Capture the cell that displays the provided text and extract its (X, Y) central coordinate. 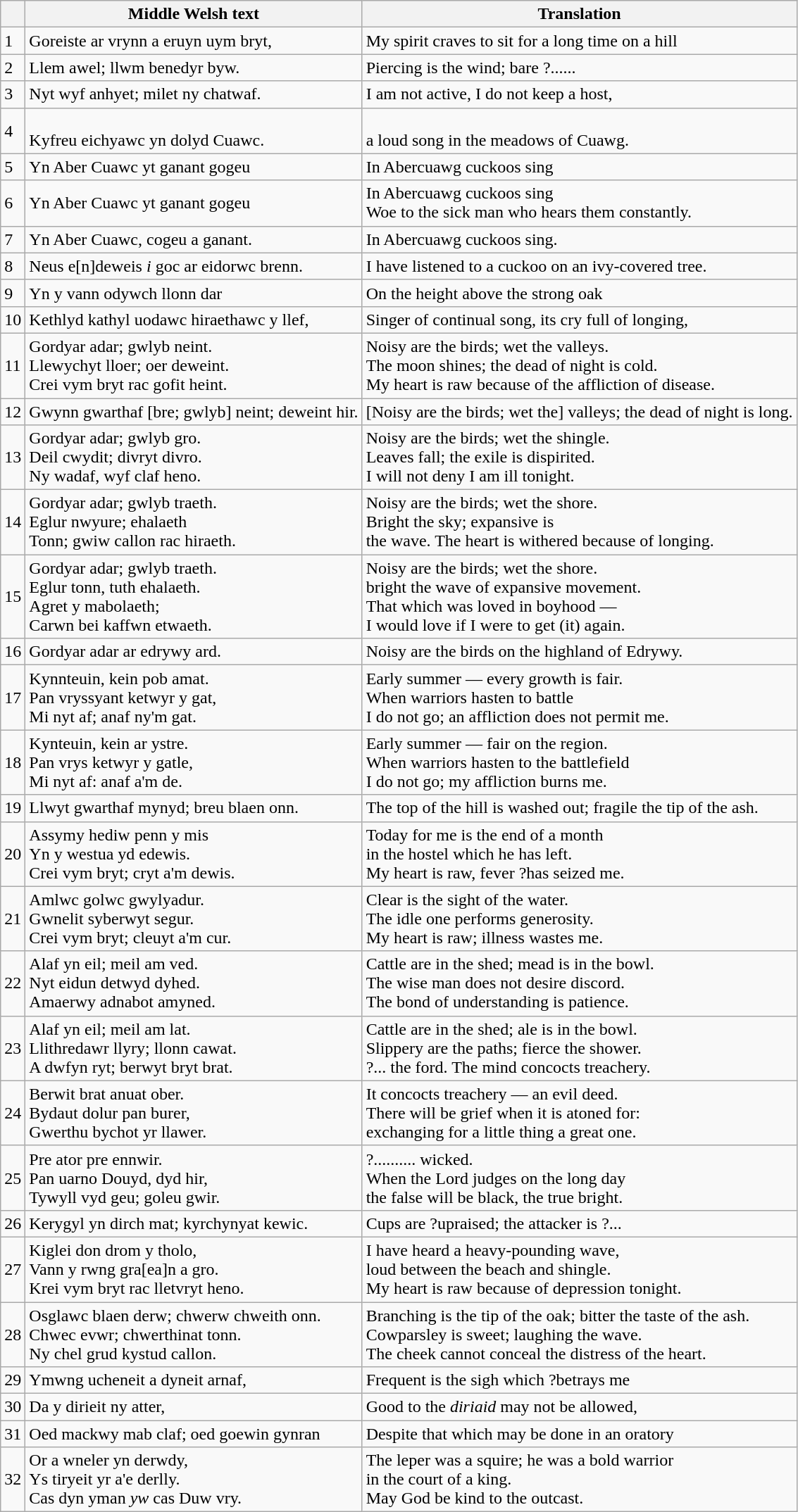
[Noisy are the birds; wet the] valleys; the dead of night is long. (579, 412)
14 (13, 522)
10 (13, 320)
11 (13, 365)
22 (13, 983)
I have listened to a cuckoo on an ivy-covered tree. (579, 266)
Good to the diriaid may not be allowed, (579, 1407)
Middle Welsh text (194, 14)
Noisy are the birds; wet the shore.bright the wave of expansive movement.That which was loved in boyhood —I would love if I were to get (it) again. (579, 597)
19 (13, 808)
Kyfreu eichyawc yn dolyd Cuawc. (194, 131)
9 (13, 293)
Osglawc blaen derw; chwerw chweith onn.Chwec evwr; chwerthinat tonn.Ny chel grud kystud callon. (194, 1335)
Gwynn gwarthaf [bre; gwlyb] neint; deweint hir. (194, 412)
Translation (579, 14)
Neus e[n]deweis i goc ar eidorwc brenn. (194, 266)
Gordyar adar; gwlyb neint.Llewychyt lloer; oer deweint.Crei vym bryt rac gofit heint. (194, 365)
My spirit craves to sit for a long time on a hill (579, 41)
30 (13, 1407)
6 (13, 203)
31 (13, 1434)
Piercing is the wind; bare ?...... (579, 68)
Early summer — fair on the region.When warriors hasten to the battlefieldI do not go; my affliction burns me. (579, 762)
The top of the hill is washed out; fragile the tip of the ash. (579, 808)
7 (13, 239)
27 (13, 1269)
Early summer — every growth is fair.When warriors hasten to battleI do not go; an affliction does not permit me. (579, 698)
13 (13, 458)
21 (13, 919)
In Abercuawg cuckoos singWoe to the sick man who hears them constantly. (579, 203)
Gordyar adar ar edrywy ard. (194, 652)
Noisy are the birds on the highland of Edrywy. (579, 652)
Despite that which may be done in an oratory (579, 1434)
?.......... wicked.When the Lord judges on the long daythe false will be black, the true bright. (579, 1178)
In Abercuawg cuckoos sing (579, 167)
It concocts treachery — an evil deed.There will be grief when it is atoned for:exchanging for a little thing a great one. (579, 1113)
Today for me is the end of a monthin the hostel which he has left.My heart is raw, fever ?has seized me. (579, 854)
12 (13, 412)
Gordyar adar; gwlyb traeth.Eglur nwyure; ehalaethTonn; gwiw callon rac hiraeth. (194, 522)
Kynnteuin, kein pob amat.Pan vryssyant ketwyr y gat,Mi nyt af; anaf ny'm gat. (194, 698)
17 (13, 698)
Kerygyl yn dirch mat; kyrchynyat kewic. (194, 1223)
29 (13, 1380)
24 (13, 1113)
16 (13, 652)
Gordyar adar; gwlyb gro.Deil cwydit; divryt divro.Ny wadaf, wyf claf heno. (194, 458)
Noisy are the birds; wet the shingle.Leaves fall; the exile is dispirited.I will not deny I am ill tonight. (579, 458)
Pre ator pre ennwir.Pan uarno Douyd, dyd hir,Tywyll vyd geu; goleu gwir. (194, 1178)
Noisy are the birds; wet the valleys.The moon shines; the dead of night is cold.My heart is raw because of the affliction of disease. (579, 365)
Llem awel; llwm benedyr byw. (194, 68)
a loud song in the meadows of Cuawg. (579, 131)
8 (13, 266)
I am not active, I do not keep a host, (579, 94)
18 (13, 762)
I have heard a heavy-pounding wave,loud between the beach and shingle.My heart is raw because of depression tonight. (579, 1269)
Berwit brat anuat ober.Bydaut dolur pan burer,Gwerthu bychot yr llawer. (194, 1113)
Frequent is the sigh which ?betrays me (579, 1380)
Cups are ?upraised; the attacker is ?... (579, 1223)
32 (13, 1480)
Yn Aber Cuawc, cogeu a ganant. (194, 239)
Clear is the sight of the water.The idle one performs generosity.My heart is raw; illness wastes me. (579, 919)
Kiglei don drom y tholo,Vann y rwng gra[ea]n a gro.Krei vym bryt rac lletvryt heno. (194, 1269)
Cattle are in the shed; mead is in the bowl.The wise man does not desire discord.The bond of understanding is patience. (579, 983)
In Abercuawg cuckoos sing. (579, 239)
5 (13, 167)
Nyt wyf anhyet; milet ny chatwaf. (194, 94)
Alaf yn eil; meil am lat.Llithredawr llyry; llonn cawat.A dwfyn ryt; berwyt bryt brat. (194, 1048)
2 (13, 68)
20 (13, 854)
Kethlyd kathyl uodawc hiraethawc y llef, (194, 320)
4 (13, 131)
Yn y vann odywch llonn dar (194, 293)
Goreiste ar vrynn a eruyn uym bryt, (194, 41)
1 (13, 41)
26 (13, 1223)
25 (13, 1178)
Assymy hediw penn y misYn y westua yd edewis.Crei vym bryt; cryt a'm dewis. (194, 854)
Oed mackwy mab claf; oed goewin gynran (194, 1434)
Kynteuin, kein ar ystre.Pan vrys ketwyr y gatle,Mi nyt af: anaf a'm de. (194, 762)
Or a wneler yn derwdy,Ys tiryeit yr a'e derlly.Cas dyn yman yw cas Duw vry. (194, 1480)
28 (13, 1335)
Singer of continual song, its cry full of longing, (579, 320)
Noisy are the birds; wet the shore.Bright the sky; expansive isthe wave. The heart is withered because of longing. (579, 522)
On the height above the strong oak (579, 293)
15 (13, 597)
Alaf yn eil; meil am ved.Nyt eidun detwyd dyhed.Amaerwy adnabot amyned. (194, 983)
23 (13, 1048)
The leper was a squire; he was a bold warriorin the court of a king.May God be kind to the outcast. (579, 1480)
Da y dirieit ny atter, (194, 1407)
Ymwng ucheneit a dyneit arnaf, (194, 1380)
Cattle are in the shed; ale is in the bowl.Slippery are the paths; fierce the shower.?... the ford. The mind concocts treachery. (579, 1048)
Llwyt gwarthaf mynyd; breu blaen onn. (194, 808)
3 (13, 94)
Amlwc golwc gwylyadur.Gwnelit syberwyt segur.Crei vym bryt; cleuyt a'm cur. (194, 919)
Gordyar adar; gwlyb traeth.Eglur tonn, tuth ehalaeth.Agret y mabolaeth;Carwn bei kaffwn etwaeth. (194, 597)
